Identify which cell holds the provided text, then report its [X, Y] central coordinate. 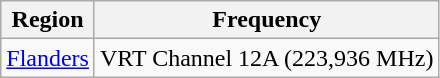
Flanders [48, 58]
VRT Channel 12A (223,936 MHz) [266, 58]
Frequency [266, 20]
Region [48, 20]
